Determine the (X, Y) coordinate at the center of the cell enclosing the given text.  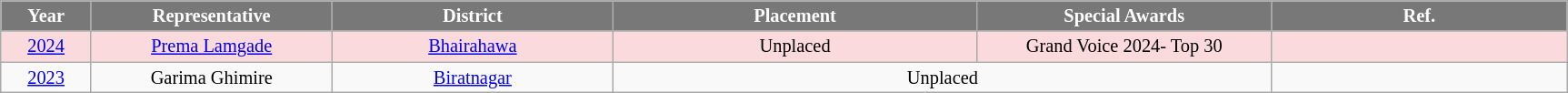
Placement (795, 15)
District (473, 15)
Prema Lamgade (211, 46)
Special Awards (1124, 15)
Grand Voice 2024- Top 30 (1124, 46)
Ref. (1420, 15)
Year (46, 15)
Biratnagar (473, 77)
Bhairahawa (473, 46)
Garima Ghimire (211, 77)
2024 (46, 46)
Representative (211, 15)
2023 (46, 77)
